Determine the (X, Y) coordinate at the center of the cell enclosing the given text.  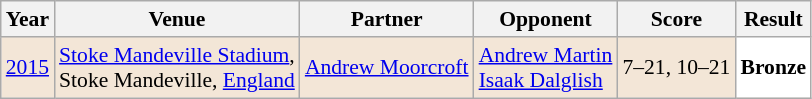
Year (28, 19)
Venue (177, 19)
Andrew Martin Isaak Dalglish (546, 68)
Score (676, 19)
Andrew Moorcroft (387, 68)
Stoke Mandeville Stadium,Stoke Mandeville, England (177, 68)
Opponent (546, 19)
2015 (28, 68)
7–21, 10–21 (676, 68)
Bronze (773, 68)
Partner (387, 19)
Result (773, 19)
